Detect which cell encompasses the target text, then output its (x, y) center coordinate. 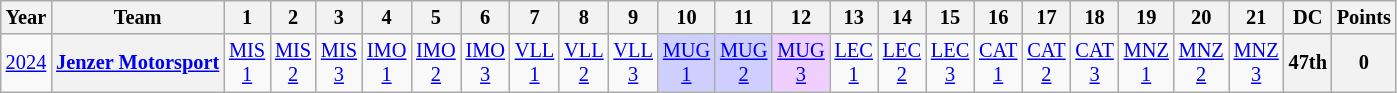
4 (386, 17)
LEC2 (902, 63)
MIS3 (339, 63)
0 (1364, 63)
MNZ1 (1146, 63)
IMO1 (386, 63)
2 (293, 17)
VLL2 (584, 63)
Jenzer Motorsport (138, 63)
13 (854, 17)
21 (1256, 17)
IMO3 (486, 63)
47th (1308, 63)
16 (998, 17)
LEC3 (950, 63)
8 (584, 17)
14 (902, 17)
VLL1 (534, 63)
MIS1 (247, 63)
MNZ2 (1202, 63)
MUG3 (800, 63)
10 (686, 17)
Points (1364, 17)
Year (26, 17)
MUG2 (744, 63)
15 (950, 17)
CAT1 (998, 63)
18 (1095, 17)
3 (339, 17)
IMO2 (436, 63)
DC (1308, 17)
7 (534, 17)
12 (800, 17)
9 (632, 17)
VLL3 (632, 63)
11 (744, 17)
1 (247, 17)
17 (1046, 17)
MNZ3 (1256, 63)
MUG1 (686, 63)
5 (436, 17)
6 (486, 17)
CAT2 (1046, 63)
Team (138, 17)
20 (1202, 17)
2024 (26, 63)
CAT3 (1095, 63)
19 (1146, 17)
LEC1 (854, 63)
MIS2 (293, 63)
